Find where the given text appears and provide that cell's center as (x, y) coordinate. 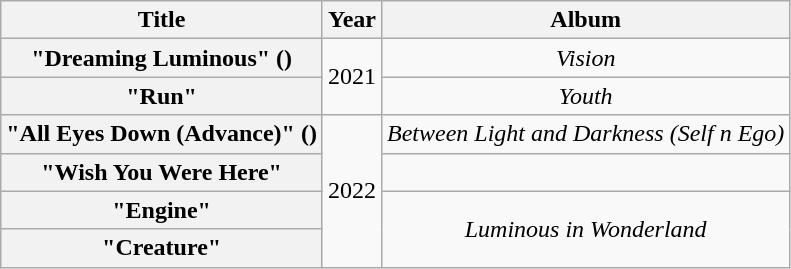
Youth (586, 96)
Luminous in Wonderland (586, 229)
Vision (586, 58)
Title (162, 20)
Between Light and Darkness (Self n Ego) (586, 134)
"Creature" (162, 248)
2021 (352, 77)
"Wish You Were Here" (162, 172)
"Run" (162, 96)
"Engine" (162, 210)
2022 (352, 191)
"All Eyes Down (Advance)" () (162, 134)
Album (586, 20)
"Dreaming Luminous" () (162, 58)
Year (352, 20)
